Extract the (x, y) coordinate from the center of the cell holding the provided text.  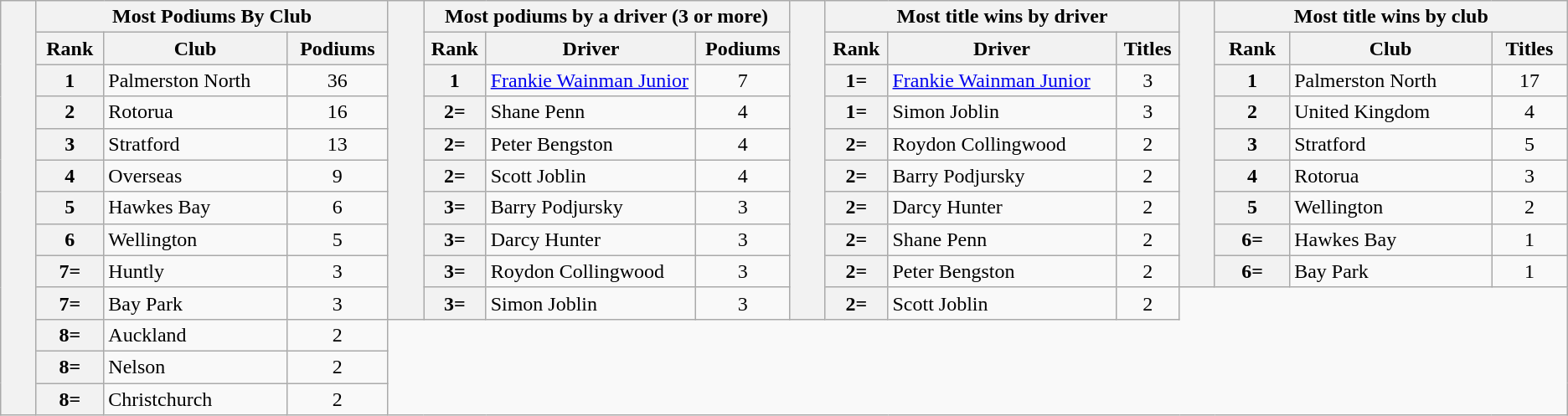
Most title wins by driver (1003, 17)
Most podiums by a driver (3 or more) (606, 17)
36 (337, 80)
13 (337, 144)
7 (743, 80)
17 (1529, 80)
Overseas (196, 176)
Most title wins by club (1390, 17)
Auckland (196, 335)
16 (337, 112)
Nelson (196, 367)
Most Podiums By Club (213, 17)
Huntly (196, 271)
Christchurch (196, 399)
United Kingdom (1390, 112)
9 (337, 176)
